Determine the (x, y) coordinate at the center of the cell enclosing the given text.  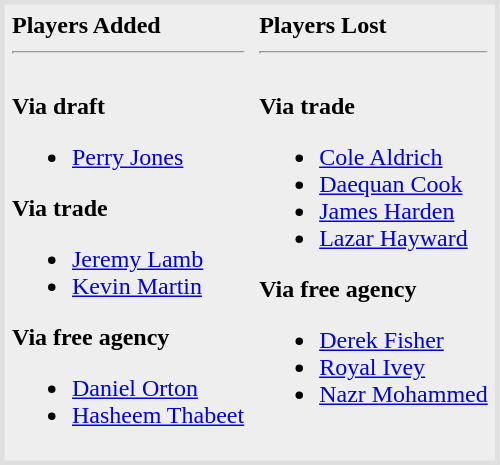
Players Lost Via tradeCole AldrichDaequan CookJames HardenLazar HaywardVia free agencyDerek FisherRoyal IveyNazr Mohammed (375, 232)
Players Added Via draftPerry JonesVia tradeJeremy LambKevin MartinVia free agencyDaniel OrtonHasheem Thabeet (126, 232)
